Return [X, Y] of the center of cell containing provided text 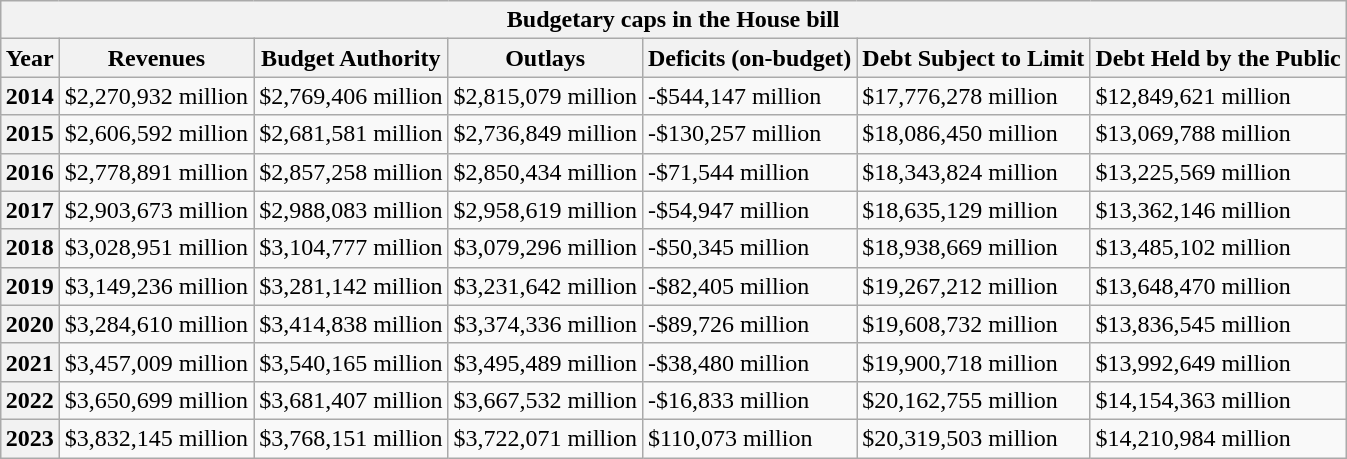
$3,414,838 million [351, 324]
$2,958,619 million [545, 210]
2020 [30, 324]
$3,104,777 million [351, 248]
$3,495,489 million [545, 362]
$2,736,849 million [545, 134]
$3,374,336 million [545, 324]
$19,267,212 million [974, 286]
-$54,947 million [749, 210]
$18,086,450 million [974, 134]
$2,778,891 million [156, 172]
2014 [30, 96]
$3,650,699 million [156, 400]
$3,832,145 million [156, 438]
$14,154,363 million [1218, 400]
Outlays [545, 58]
$3,281,142 million [351, 286]
$18,343,824 million [974, 172]
$20,162,755 million [974, 400]
$18,635,129 million [974, 210]
$2,857,258 million [351, 172]
$13,362,146 million [1218, 210]
-$544,147 million [749, 96]
$2,270,932 million [156, 96]
$3,768,151 million [351, 438]
$12,849,621 million [1218, 96]
$3,079,296 million [545, 248]
Budgetary caps in the House bill [673, 20]
$2,606,592 million [156, 134]
$13,836,545 million [1218, 324]
$19,608,732 million [974, 324]
2015 [30, 134]
$3,028,951 million [156, 248]
-$16,833 million [749, 400]
Revenues [156, 58]
2023 [30, 438]
$2,815,079 million [545, 96]
2016 [30, 172]
-$71,544 million [749, 172]
$3,681,407 million [351, 400]
-$82,405 million [749, 286]
$13,069,788 million [1218, 134]
Year [30, 58]
$14,210,984 million [1218, 438]
-$89,726 million [749, 324]
$110,073 million [749, 438]
$13,648,470 million [1218, 286]
2021 [30, 362]
$3,231,642 million [545, 286]
Debt Held by the Public [1218, 58]
2019 [30, 286]
$3,457,009 million [156, 362]
$3,540,165 million [351, 362]
$3,149,236 million [156, 286]
$2,903,673 million [156, 210]
$3,667,532 million [545, 400]
$3,284,610 million [156, 324]
$20,319,503 million [974, 438]
$18,938,669 million [974, 248]
-$130,257 million [749, 134]
$2,850,434 million [545, 172]
-$50,345 million [749, 248]
Deficits (on-budget) [749, 58]
-$38,480 million [749, 362]
2022 [30, 400]
$2,988,083 million [351, 210]
2018 [30, 248]
Debt Subject to Limit [974, 58]
Budget Authority [351, 58]
$13,485,102 million [1218, 248]
$19,900,718 million [974, 362]
$17,776,278 million [974, 96]
2017 [30, 210]
$2,681,581 million [351, 134]
$13,992,649 million [1218, 362]
$13,225,569 million [1218, 172]
$3,722,071 million [545, 438]
$2,769,406 million [351, 96]
